Output the (X, Y) coordinate of the center of the cell containing the given text.  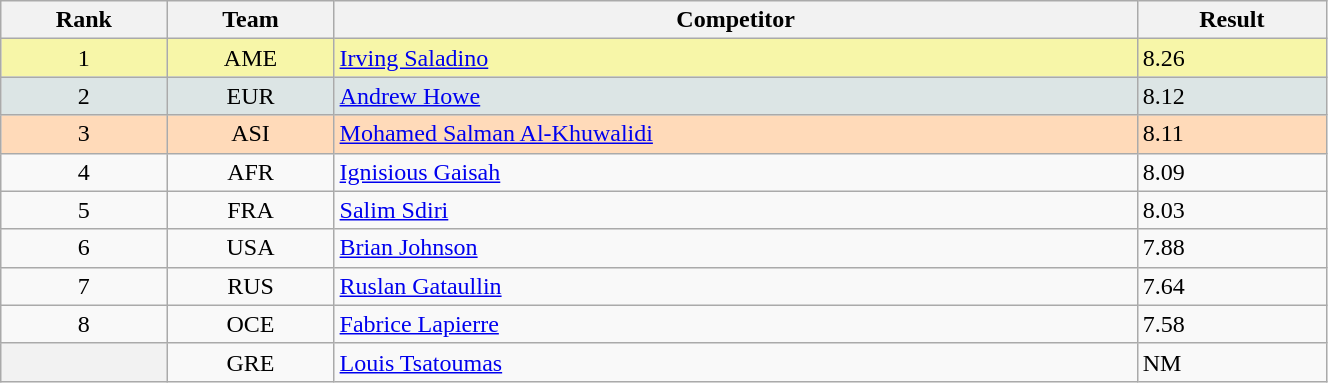
OCE (250, 324)
Ignisious Gaisah (736, 172)
4 (84, 172)
Louis Tsatoumas (736, 362)
2 (84, 96)
Irving Saladino (736, 58)
Rank (84, 20)
Fabrice Lapierre (736, 324)
Ruslan Gataullin (736, 286)
8.11 (1232, 134)
8 (84, 324)
7.58 (1232, 324)
USA (250, 248)
NM (1232, 362)
8.03 (1232, 210)
6 (84, 248)
Result (1232, 20)
3 (84, 134)
1 (84, 58)
Andrew Howe (736, 96)
7 (84, 286)
FRA (250, 210)
AFR (250, 172)
8.26 (1232, 58)
Brian Johnson (736, 248)
GRE (250, 362)
5 (84, 210)
7.64 (1232, 286)
ASI (250, 134)
Competitor (736, 20)
Mohamed Salman Al-Khuwalidi (736, 134)
8.12 (1232, 96)
Salim Sdiri (736, 210)
8.09 (1232, 172)
RUS (250, 286)
EUR (250, 96)
Team (250, 20)
7.88 (1232, 248)
AME (250, 58)
